From the cell containing the given text, extract its center point as (X, Y) coordinate. 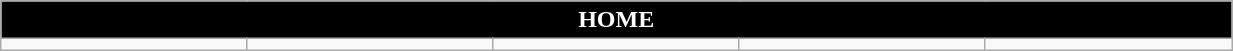
HOME (616, 20)
